Pinpoint the cell where the given text exists, returning its [x, y] midpoint coordinate. 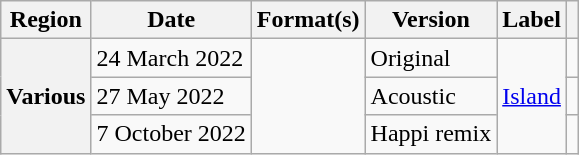
27 May 2022 [171, 96]
Acoustic [431, 96]
7 October 2022 [171, 134]
24 March 2022 [171, 58]
Region [46, 20]
Island [532, 96]
Version [431, 20]
Original [431, 58]
Format(s) [308, 20]
Happi remix [431, 134]
Various [46, 96]
Date [171, 20]
Label [532, 20]
